Identify which cell holds the provided text, then report its [X, Y] central coordinate. 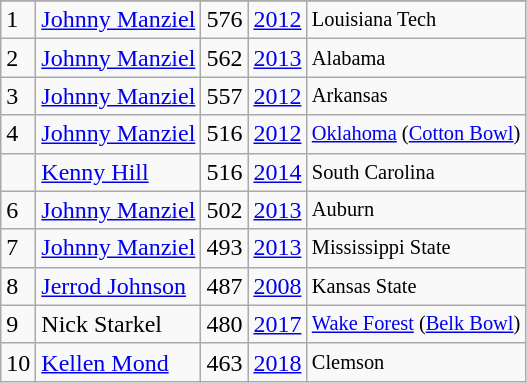
4 [18, 134]
2008 [278, 286]
10 [18, 362]
South Carolina [416, 172]
1 [18, 20]
Nick Starkel [118, 324]
Louisiana Tech [416, 20]
480 [224, 324]
2017 [278, 324]
Alabama [416, 58]
Kellen Mond [118, 362]
502 [224, 210]
Jerrod Johnson [118, 286]
Mississippi State [416, 248]
Wake Forest (Belk Bowl) [416, 324]
Oklahoma (Cotton Bowl) [416, 134]
Arkansas [416, 96]
Kenny Hill [118, 172]
Kansas State [416, 286]
3 [18, 96]
2014 [278, 172]
2018 [278, 362]
487 [224, 286]
2 [18, 58]
Auburn [416, 210]
557 [224, 96]
Clemson [416, 362]
7 [18, 248]
8 [18, 286]
493 [224, 248]
463 [224, 362]
6 [18, 210]
576 [224, 20]
9 [18, 324]
562 [224, 58]
